Find where the given text appears and provide that cell's center as (X, Y) coordinate. 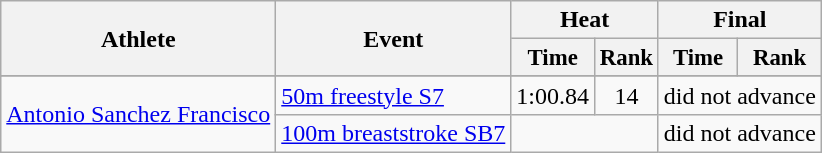
100m breaststroke SB7 (394, 133)
Heat (585, 20)
14 (627, 95)
Event (394, 39)
Antonio Sanchez Francisco (138, 114)
1:00.84 (553, 95)
Final (740, 20)
50m freestyle S7 (394, 95)
Athlete (138, 39)
